Return [x, y] of the center of cell containing provided text 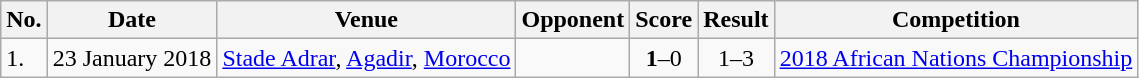
Competition [956, 20]
Opponent [573, 20]
Venue [366, 20]
Date [132, 20]
Stade Adrar, Agadir, Morocco [366, 58]
1–0 [664, 58]
Result [736, 20]
Score [664, 20]
2018 African Nations Championship [956, 58]
No. [24, 20]
1–3 [736, 58]
1. [24, 58]
23 January 2018 [132, 58]
